Provide the (X, Y) coordinate of the cell's center where the given text is located.  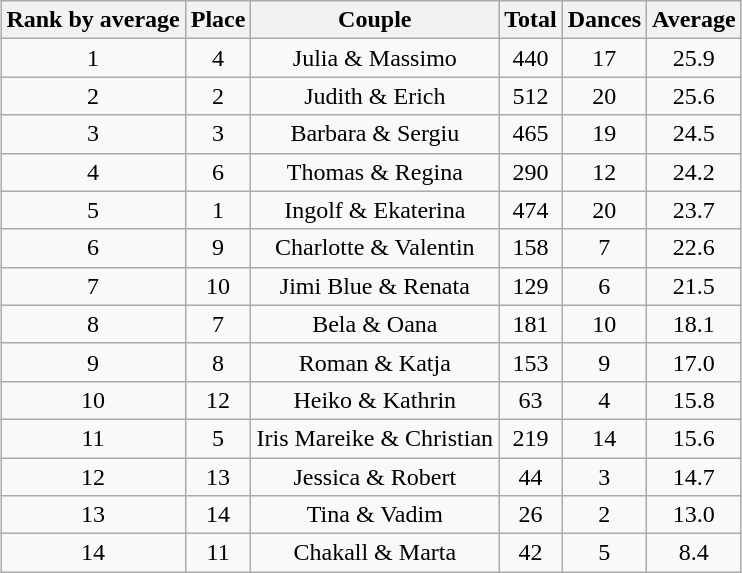
17.0 (694, 362)
15.6 (694, 438)
Chakall & Marta (375, 553)
Average (694, 20)
Total (531, 20)
21.5 (694, 286)
Jimi Blue & Renata (375, 286)
42 (531, 553)
22.6 (694, 248)
Barbara & Sergiu (375, 134)
474 (531, 210)
440 (531, 58)
63 (531, 400)
Jessica & Robert (375, 477)
Iris Mareike & Christian (375, 438)
18.1 (694, 324)
158 (531, 248)
Couple (375, 20)
Thomas & Regina (375, 172)
13.0 (694, 515)
Heiko & Kathrin (375, 400)
Ingolf & Ekaterina (375, 210)
Charlotte & Valentin (375, 248)
26 (531, 515)
Roman & Katja (375, 362)
465 (531, 134)
25.6 (694, 96)
24.5 (694, 134)
290 (531, 172)
Tina & Vadim (375, 515)
153 (531, 362)
129 (531, 286)
44 (531, 477)
19 (604, 134)
Julia & Massimo (375, 58)
181 (531, 324)
23.7 (694, 210)
Dances (604, 20)
17 (604, 58)
Bela & Oana (375, 324)
219 (531, 438)
Judith & Erich (375, 96)
25.9 (694, 58)
Rank by average (93, 20)
24.2 (694, 172)
8.4 (694, 553)
15.8 (694, 400)
512 (531, 96)
Place (218, 20)
14.7 (694, 477)
